Search for the cell housing the specified text and yield its [x, y] center coordinate. 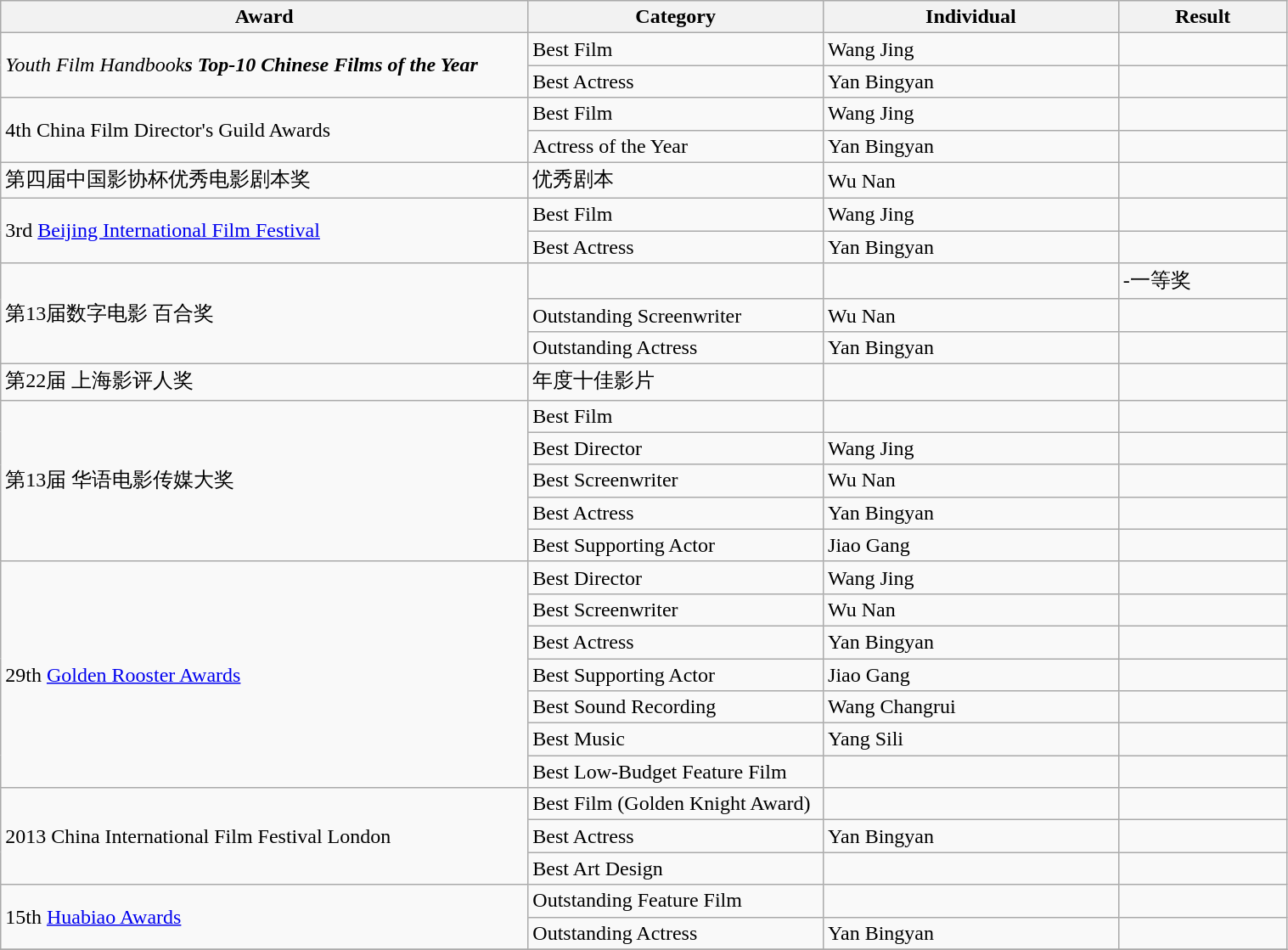
29th Golden Rooster Awards [265, 674]
Best Low-Budget Feature Film [676, 772]
Best Sound Recording [676, 707]
4th China Film Director's Guild Awards [265, 130]
Best Film (Golden Knight Award) [676, 804]
2013 China International Film Festival London [265, 836]
优秀剧本 [676, 180]
Youth Film Handbooks Top-10 Chinese Films of the Year [265, 65]
Wang Changrui [971, 707]
Individual [971, 17]
-一等奖 [1202, 282]
Result [1202, 17]
Award [265, 17]
Actress of the Year [676, 146]
Category [676, 17]
Yang Sili [971, 739]
第13届 华语电影传媒大奖 [265, 481]
Outstanding Feature Film [676, 901]
Best Music [676, 739]
第22届 上海影评人奖 [265, 382]
Outstanding Screenwriter [676, 315]
第四届中国影协杯优秀电影剧本奖 [265, 180]
15th Huabiao Awards [265, 917]
Best Art Design [676, 868]
第13届数字电影 百合奖 [265, 314]
3rd Beijing International Film Festival [265, 231]
年度十佳影片 [676, 382]
